Capture the cell that displays the provided text and extract its (x, y) central coordinate. 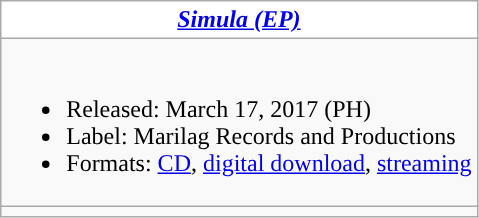
Simula (EP) (239, 20)
Released: March 17, 2017 (PH)Label: Marilag Records and ProductionsFormats: CD, digital download, streaming (239, 122)
